Output the [x, y] coordinate of the center of the cell containing the given text.  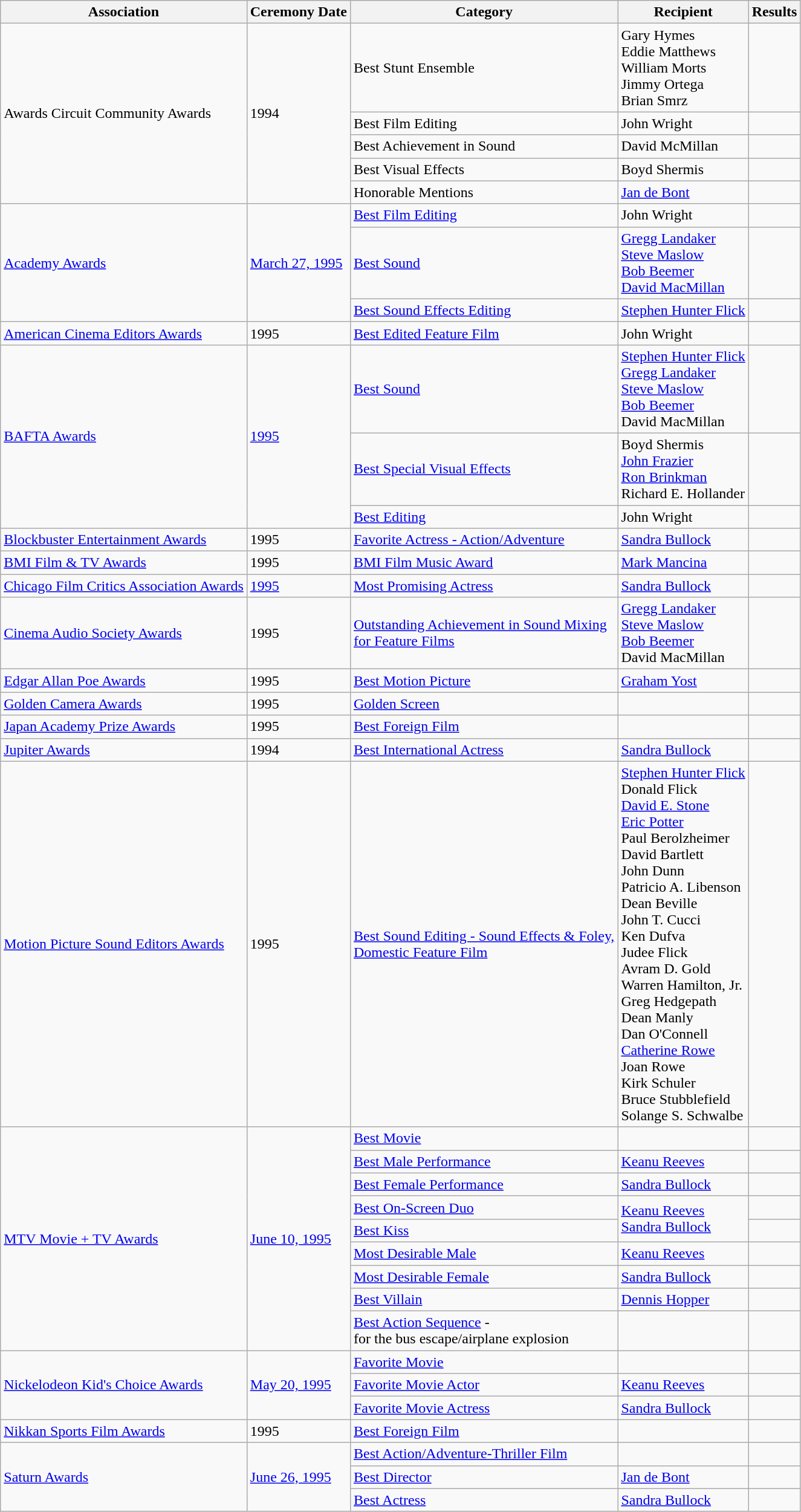
Best Action/Adventure-Thriller Film [484, 1454]
Motion Picture Sound Editors Awards [124, 944]
Boyd ShermisJohn FrazierRon BrinkmanRichard E. Hollander [683, 469]
Favorite Actress - Action/Adventure [484, 540]
Best Sound Editing - Sound Effects & Foley,Domestic Feature Film [484, 944]
Golden Camera Awards [124, 704]
May 20, 1995 [299, 1385]
Edgar Allan Poe Awards [124, 681]
Outstanding Achievement in Sound Mixingfor Feature Films [484, 634]
Best Motion Picture [484, 681]
Best On-Screen Duo [484, 1207]
Saturn Awards [124, 1477]
Best Sound Effects Editing [484, 310]
Category [484, 12]
Recipient [683, 12]
Best Kiss [484, 1230]
Japan Academy Prize Awards [124, 727]
Stephen Hunter Flick [683, 310]
March 27, 1995 [299, 262]
Results [774, 12]
BMI Film & TV Awards [124, 563]
Best Movie [484, 1138]
Awards Circuit Community Awards [124, 114]
Nikkan Sports Film Awards [124, 1431]
BAFTA Awards [124, 436]
American Cinema Editors Awards [124, 333]
Favorite Movie Actor [484, 1385]
Jupiter Awards [124, 750]
Best Stunt Ensemble [484, 68]
Mark Mancina [683, 563]
Honorable Mentions [484, 192]
Association [124, 12]
Most Promising Actress [484, 586]
Gary HymesEddie MatthewsWilliam MortsJimmy OrtegaBrian Smrz [683, 68]
Most Desirable Female [484, 1276]
Best Edited Feature Film [484, 333]
Nickelodeon Kid's Choice Awards [124, 1385]
Best Director [484, 1477]
Blockbuster Entertainment Awards [124, 540]
Golden Screen [484, 704]
June 10, 1995 [299, 1239]
Boyd Shermis [683, 169]
Best Achievement in Sound [484, 146]
BMI Film Music Award [484, 563]
Best Villain [484, 1300]
Best International Actress [484, 750]
Graham Yost [683, 681]
David McMillan [683, 146]
Most Desirable Male [484, 1253]
Favorite Movie Actress [484, 1408]
Keanu ReevesSandra Bullock [683, 1219]
Best Female Performance [484, 1184]
MTV Movie + TV Awards [124, 1239]
Stephen Hunter FlickGregg LandakerSteve MaslowBob BeemerDavid MacMillan [683, 389]
Cinema Audio Society Awards [124, 634]
Best Visual Effects [484, 169]
Academy Awards [124, 262]
Ceremony Date [299, 12]
Best Action Sequence -for the bus escape/airplane explosion [484, 1331]
Best Actress [484, 1500]
Best Special Visual Effects [484, 469]
Chicago Film Critics Association Awards [124, 586]
Dennis Hopper [683, 1300]
Best Male Performance [484, 1161]
Best Editing [484, 517]
Favorite Movie [484, 1362]
June 26, 1995 [299, 1477]
